Scan for the cell matching the given text and deliver its [X, Y] coordinate at center. 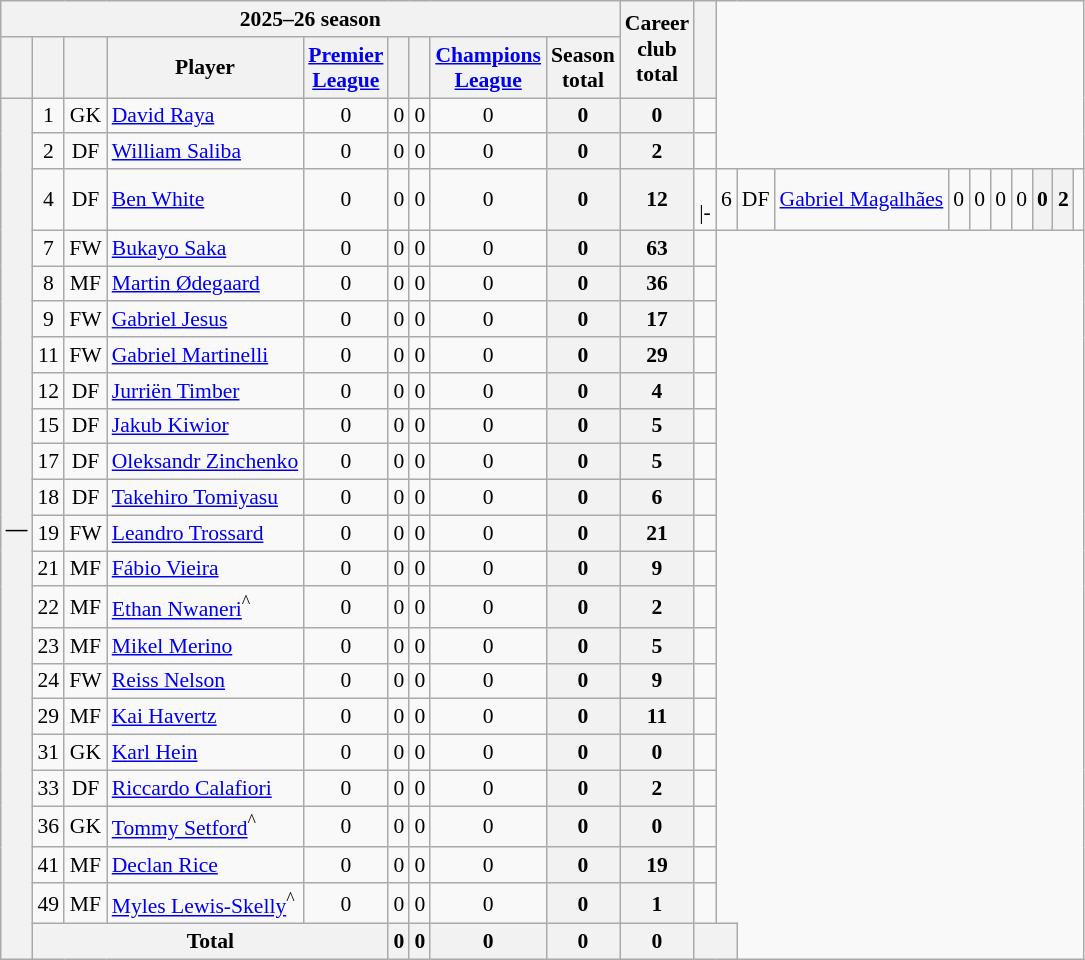
49 [48, 904]
Reiss Nelson [206, 681]
15 [48, 426]
David Raya [206, 116]
ChampionsLeague [488, 68]
41 [48, 865]
— [17, 529]
Karl Hein [206, 753]
8 [48, 284]
Kai Havertz [206, 717]
PremierLeague [346, 68]
Total [210, 942]
63 [657, 248]
Gabriel Martinelli [206, 355]
Takehiro Tomiyasu [206, 498]
Gabriel Jesus [206, 320]
Myles Lewis-Skelly^ [206, 904]
Leandro Trossard [206, 533]
Jurriën Timber [206, 391]
Ben White [206, 200]
Jakub Kiwior [206, 426]
Mikel Merino [206, 646]
Gabriel Magalhães [862, 200]
Oleksandr Zinchenko [206, 462]
Fábio Vieira [206, 569]
Riccardo Calafiori [206, 788]
Martin Ødegaard [206, 284]
Careerclubtotal [657, 50]
7 [48, 248]
Declan Rice [206, 865]
24 [48, 681]
Bukayo Saka [206, 248]
Seasontotal [583, 68]
Player [206, 68]
Ethan Nwaneri^ [206, 608]
23 [48, 646]
22 [48, 608]
33 [48, 788]
William Saliba [206, 152]
2025–26 season [310, 19]
31 [48, 753]
|- [705, 200]
18 [48, 498]
Tommy Setford^ [206, 826]
